Return [x, y] of the center of cell containing provided text 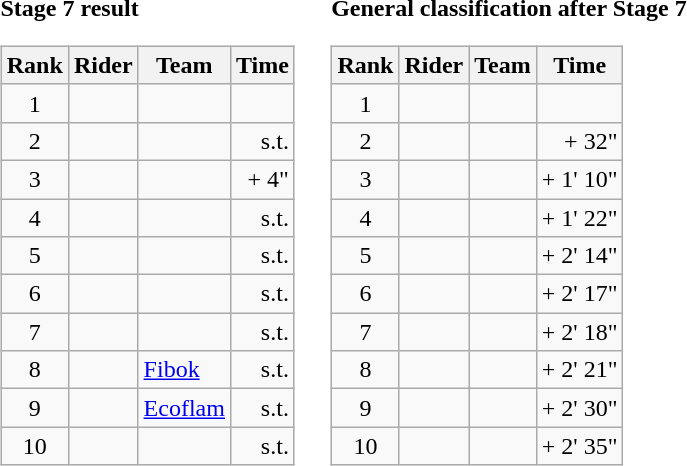
+ 2' 30" [580, 408]
+ 2' 35" [580, 446]
+ 1' 10" [580, 179]
+ 2' 18" [580, 332]
Fibok [184, 370]
+ 1' 22" [580, 217]
+ 4" [262, 179]
+ 2' 17" [580, 294]
Ecoflam [184, 408]
+ 2' 14" [580, 256]
+ 32" [580, 141]
+ 2' 21" [580, 370]
